From the cell containing the given text, extract its center point as (x, y) coordinate. 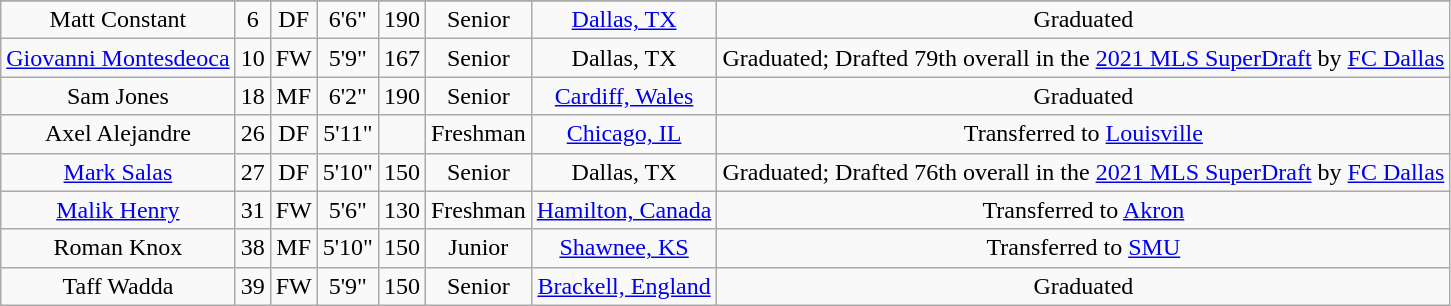
Cardiff, Wales (624, 96)
6'6" (348, 20)
Brackell, England (624, 286)
Transferred to Akron (1084, 210)
Graduated; Drafted 76th overall in the 2021 MLS SuperDraft by FC Dallas (1084, 172)
Mark Salas (118, 172)
Graduated; Drafted 79th overall in the 2021 MLS SuperDraft by FC Dallas (1084, 58)
Transferred to SMU (1084, 248)
Roman Knox (118, 248)
10 (252, 58)
Shawnee, KS (624, 248)
Giovanni Montesdeoca (118, 58)
Transferred to Louisville (1084, 134)
Chicago, IL (624, 134)
6'2" (348, 96)
Matt Constant (118, 20)
Taff Wadda (118, 286)
5'6" (348, 210)
26 (252, 134)
39 (252, 286)
130 (402, 210)
Malik Henry (118, 210)
5'11" (348, 134)
Hamilton, Canada (624, 210)
Junior (478, 248)
18 (252, 96)
31 (252, 210)
38 (252, 248)
Sam Jones (118, 96)
Axel Alejandre (118, 134)
6 (252, 20)
27 (252, 172)
167 (402, 58)
